Capture the cell that displays the provided text and extract its [X, Y] central coordinate. 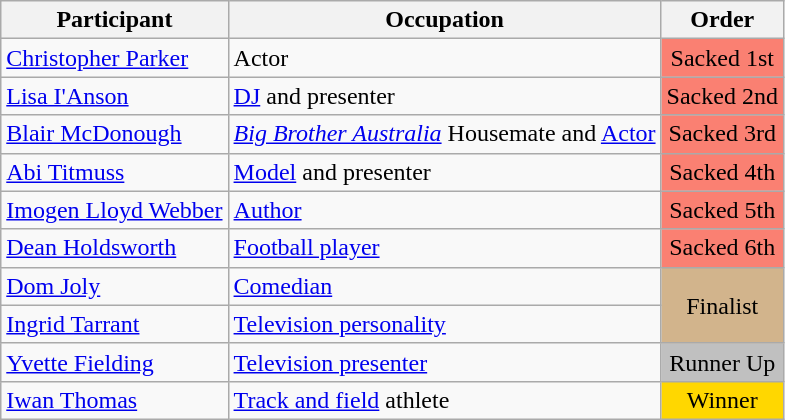
Winner [722, 400]
Sacked 6th [722, 248]
Football player [444, 248]
Television personality [444, 324]
Runner Up [722, 362]
Order [722, 20]
Sacked 2nd [722, 96]
Television presenter [444, 362]
Sacked 5th [722, 210]
Dean Holdsworth [114, 248]
Yvette Fielding [114, 362]
Author [444, 210]
DJ and presenter [444, 96]
Actor [444, 58]
Occupation [444, 20]
Sacked 4th [722, 172]
Dom Joly [114, 286]
Comedian [444, 286]
Model and presenter [444, 172]
Big Brother Australia Housemate and Actor [444, 134]
Sacked 3rd [722, 134]
Ingrid Tarrant [114, 324]
Track and field athlete [444, 400]
Abi Titmuss [114, 172]
Imogen Lloyd Webber [114, 210]
Christopher Parker [114, 58]
Participant [114, 20]
Finalist [722, 305]
Blair McDonough [114, 134]
Lisa I'Anson [114, 96]
Sacked 1st [722, 58]
Iwan Thomas [114, 400]
